Pinpoint the cell where the given text exists, returning its (x, y) midpoint coordinate. 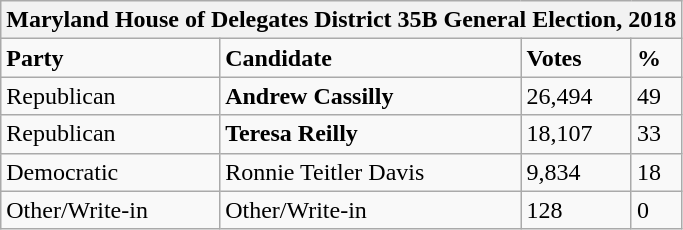
Teresa Reilly (370, 134)
Andrew Cassilly (370, 96)
49 (656, 96)
Votes (576, 58)
% (656, 58)
0 (656, 210)
128 (576, 210)
Ronnie Teitler Davis (370, 172)
Party (110, 58)
Democratic (110, 172)
33 (656, 134)
9,834 (576, 172)
Candidate (370, 58)
18,107 (576, 134)
26,494 (576, 96)
Maryland House of Delegates District 35B General Election, 2018 (342, 20)
18 (656, 172)
